Capture the cell that displays the provided text and extract its (X, Y) central coordinate. 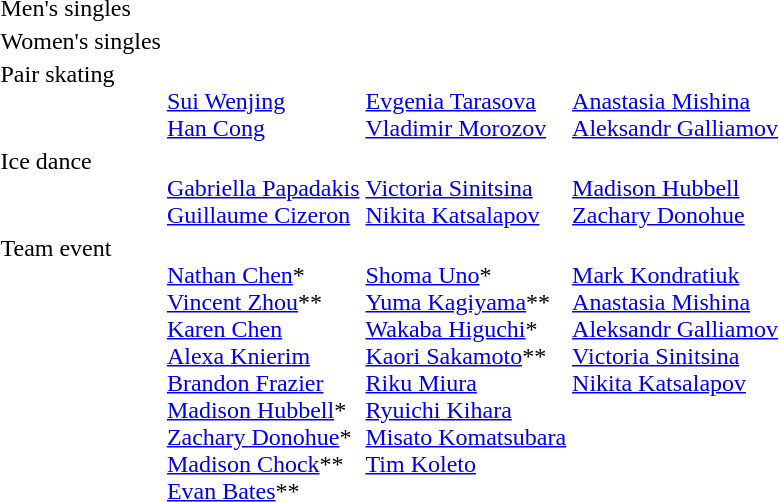
Sui WenjingHan Cong (263, 101)
Gabriella PapadakisGuillaume Cizeron (263, 188)
Evgenia Tarasova Vladimir Morozov (466, 101)
Victoria SinitsinaNikita Katsalapov (466, 188)
